Output the (x, y) coordinate of the center of the cell containing the given text.  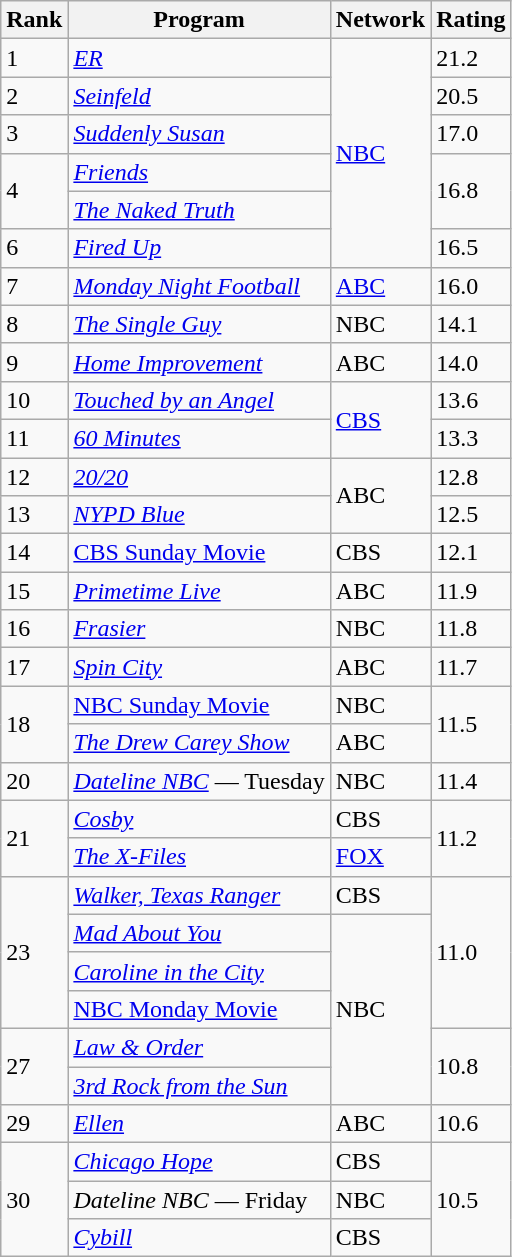
14 (34, 553)
10 (34, 400)
60 Minutes (199, 438)
Law & Order (199, 1047)
Rating (471, 20)
27 (34, 1066)
Mad About You (199, 933)
16 (34, 629)
12.5 (471, 515)
Spin City (199, 667)
Ellen (199, 1124)
10.5 (471, 1200)
11.8 (471, 629)
18 (34, 724)
Seinfeld (199, 96)
10.8 (471, 1066)
14.0 (471, 362)
21.2 (471, 58)
29 (34, 1124)
Dateline NBC — Tuesday (199, 781)
20.5 (471, 96)
Frasier (199, 629)
ER (199, 58)
14.1 (471, 324)
Suddenly Susan (199, 134)
21 (34, 838)
16.8 (471, 191)
11.4 (471, 781)
FOX (380, 857)
NBC Monday Movie (199, 1009)
Cybill (199, 1238)
Network (380, 20)
13.6 (471, 400)
4 (34, 191)
11.2 (471, 838)
17 (34, 667)
20/20 (199, 477)
Fired Up (199, 248)
12 (34, 477)
6 (34, 248)
10.6 (471, 1124)
Chicago Hope (199, 1162)
Rank (34, 20)
CBS Sunday Movie (199, 553)
3 (34, 134)
The Naked Truth (199, 210)
Friends (199, 172)
23 (34, 952)
12.1 (471, 553)
Home Improvement (199, 362)
13 (34, 515)
11.5 (471, 724)
16.0 (471, 286)
11 (34, 438)
NYPD Blue (199, 515)
Primetime Live (199, 591)
15 (34, 591)
Caroline in the City (199, 971)
1 (34, 58)
The Drew Carey Show (199, 743)
7 (34, 286)
20 (34, 781)
Walker, Texas Ranger (199, 895)
Touched by an Angel (199, 400)
17.0 (471, 134)
3rd Rock from the Sun (199, 1085)
The X-Files (199, 857)
Dateline NBC — Friday (199, 1200)
Monday Night Football (199, 286)
11.9 (471, 591)
Cosby (199, 819)
12.8 (471, 477)
13.3 (471, 438)
8 (34, 324)
16.5 (471, 248)
30 (34, 1200)
2 (34, 96)
9 (34, 362)
11.0 (471, 952)
Program (199, 20)
11.7 (471, 667)
The Single Guy (199, 324)
NBC Sunday Movie (199, 705)
